Extract the [X, Y] coordinate from the center of the cell holding the provided text.  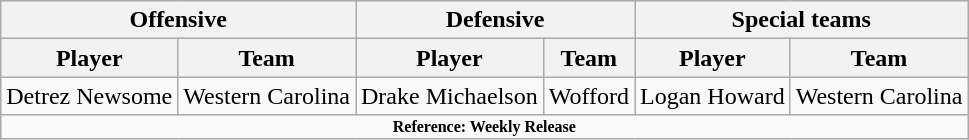
Logan Howard [712, 96]
Wofford [588, 96]
Defensive [496, 20]
Reference: Weekly Release [484, 127]
Detrez Newsome [90, 96]
Drake Michaelson [450, 96]
Offensive [178, 20]
Special teams [800, 20]
